Pinpoint the cell where the given text exists, returning its [X, Y] midpoint coordinate. 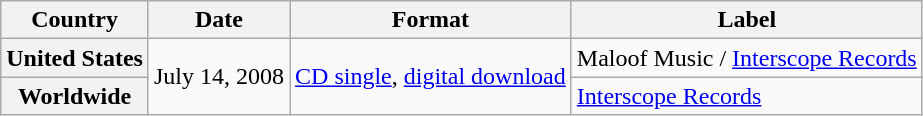
Label [746, 20]
Date [218, 20]
Country [75, 20]
Worldwide [75, 96]
July 14, 2008 [218, 77]
Format [431, 20]
Interscope Records [746, 96]
CD single, digital download [431, 77]
United States [75, 58]
Maloof Music / Interscope Records [746, 58]
